Locate the cell with the specified text and output its (x, y) center coordinate. 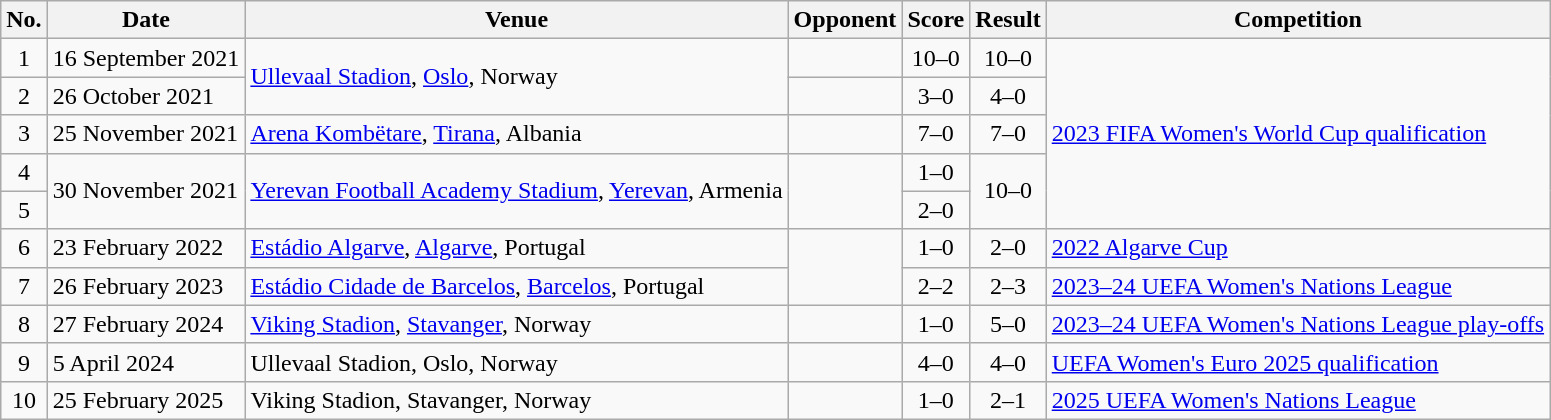
2023–24 UEFA Women's Nations League play-offs (1298, 324)
Arena Kombëtare, Tirana, Albania (516, 134)
4 (24, 172)
9 (24, 362)
Venue (516, 20)
Score (936, 20)
3 (24, 134)
23 February 2022 (146, 248)
25 November 2021 (146, 134)
2025 UEFA Women's Nations League (1298, 400)
Estádio Algarve, Algarve, Portugal (516, 248)
27 February 2024 (146, 324)
Estádio Cidade de Barcelos, Barcelos, Portugal (516, 286)
3–0 (936, 96)
25 February 2025 (146, 400)
16 September 2021 (146, 58)
8 (24, 324)
Result (1008, 20)
10 (24, 400)
1 (24, 58)
5 (24, 210)
UEFA Women's Euro 2025 qualification (1298, 362)
5–0 (1008, 324)
2–3 (1008, 286)
5 April 2024 (146, 362)
30 November 2021 (146, 191)
26 February 2023 (146, 286)
No. (24, 20)
2023–24 UEFA Women's Nations League (1298, 286)
2–1 (1008, 400)
Competition (1298, 20)
2023 FIFA Women's World Cup qualification (1298, 134)
Opponent (845, 20)
Yerevan Football Academy Stadium, Yerevan, Armenia (516, 191)
2 (24, 96)
26 October 2021 (146, 96)
Date (146, 20)
2–2 (936, 286)
2022 Algarve Cup (1298, 248)
7 (24, 286)
6 (24, 248)
